Return the (x, y) coordinate for the center point of the cell that contains the specified text.  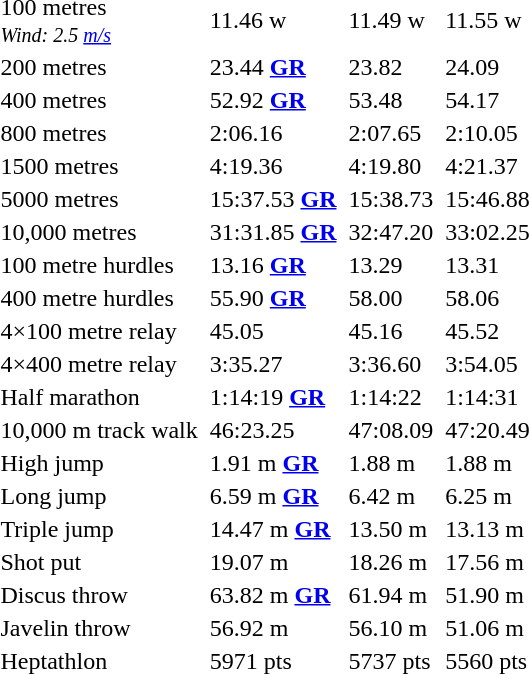
6.59 m GR (273, 496)
4:19.36 (273, 166)
55.90 GR (273, 298)
3:35.27 (273, 364)
6.42 m (391, 496)
32:47.20 (391, 232)
47:08.09 (391, 430)
63.82 m GR (273, 595)
19.07 m (273, 562)
14.47 m GR (273, 529)
1.91 m GR (273, 463)
13.29 (391, 265)
13.16 GR (273, 265)
2:07.65 (391, 133)
15:38.73 (391, 199)
58.00 (391, 298)
3:36.60 (391, 364)
61.94 m (391, 595)
31:31.85 GR (273, 232)
52.92 GR (273, 100)
23.44 GR (273, 67)
45.16 (391, 331)
46:23.25 (273, 430)
56.92 m (273, 628)
4:19.80 (391, 166)
13.50 m (391, 529)
56.10 m (391, 628)
1:14:22 (391, 397)
45.05 (273, 331)
18.26 m (391, 562)
2:06.16 (273, 133)
15:37.53 GR (273, 199)
23.82 (391, 67)
53.48 (391, 100)
1.88 m (391, 463)
1:14:19 GR (273, 397)
